Scan for the cell matching the given text and deliver its [X, Y] coordinate at center. 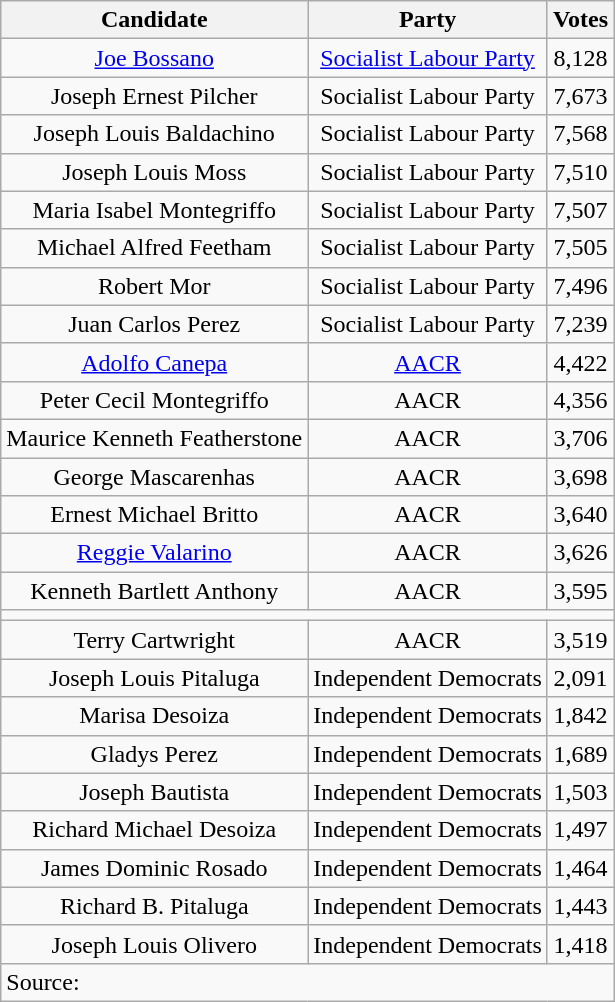
Source: [308, 982]
1,497 [580, 830]
7,510 [580, 172]
Juan Carlos Perez [154, 324]
1,443 [580, 906]
Gladys Perez [154, 754]
Joseph Louis Olivero [154, 944]
7,505 [580, 248]
1,842 [580, 716]
2,091 [580, 678]
Candidate [154, 20]
3,519 [580, 640]
3,595 [580, 591]
7,496 [580, 286]
Robert Mor [154, 286]
James Dominic Rosado [154, 868]
Maurice Kenneth Featherstone [154, 438]
Marisa Desoiza [154, 716]
Adolfo Canepa [154, 362]
4,422 [580, 362]
Joseph Louis Baldachino [154, 134]
7,239 [580, 324]
1,464 [580, 868]
1,503 [580, 792]
Joseph Louis Pitaluga [154, 678]
Ernest Michael Britto [154, 515]
4,356 [580, 400]
Richard B. Pitaluga [154, 906]
3,640 [580, 515]
Party [428, 20]
Joe Bossano [154, 58]
Peter Cecil Montegriffo [154, 400]
7,507 [580, 210]
Reggie Valarino [154, 553]
Richard Michael Desoiza [154, 830]
Joseph Louis Moss [154, 172]
3,698 [580, 477]
Terry Cartwright [154, 640]
7,568 [580, 134]
Maria Isabel Montegriffo [154, 210]
3,706 [580, 438]
3,626 [580, 553]
7,673 [580, 96]
George Mascarenhas [154, 477]
Kenneth Bartlett Anthony [154, 591]
Votes [580, 20]
1,689 [580, 754]
1,418 [580, 944]
Joseph Bautista [154, 792]
Michael Alfred Feetham [154, 248]
Joseph Ernest Pilcher [154, 96]
8,128 [580, 58]
